Capture the cell that displays the provided text and extract its [X, Y] central coordinate. 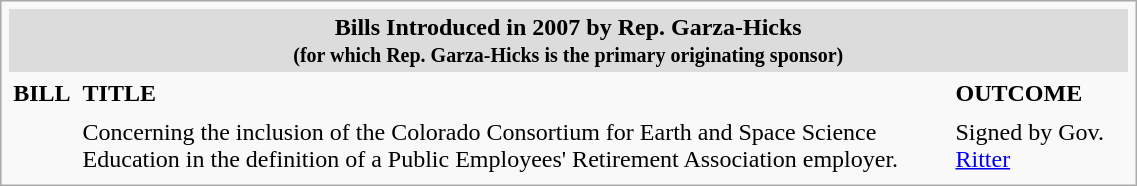
OUTCOME [1040, 93]
Signed by Gov. Ritter [1040, 146]
BILL [42, 93]
TITLE [513, 93]
Bills Introduced in 2007 by Rep. Garza-Hicks(for which Rep. Garza-Hicks is the primary originating sponsor) [568, 40]
